Identify which cell holds the provided text, then report its [x, y] central coordinate. 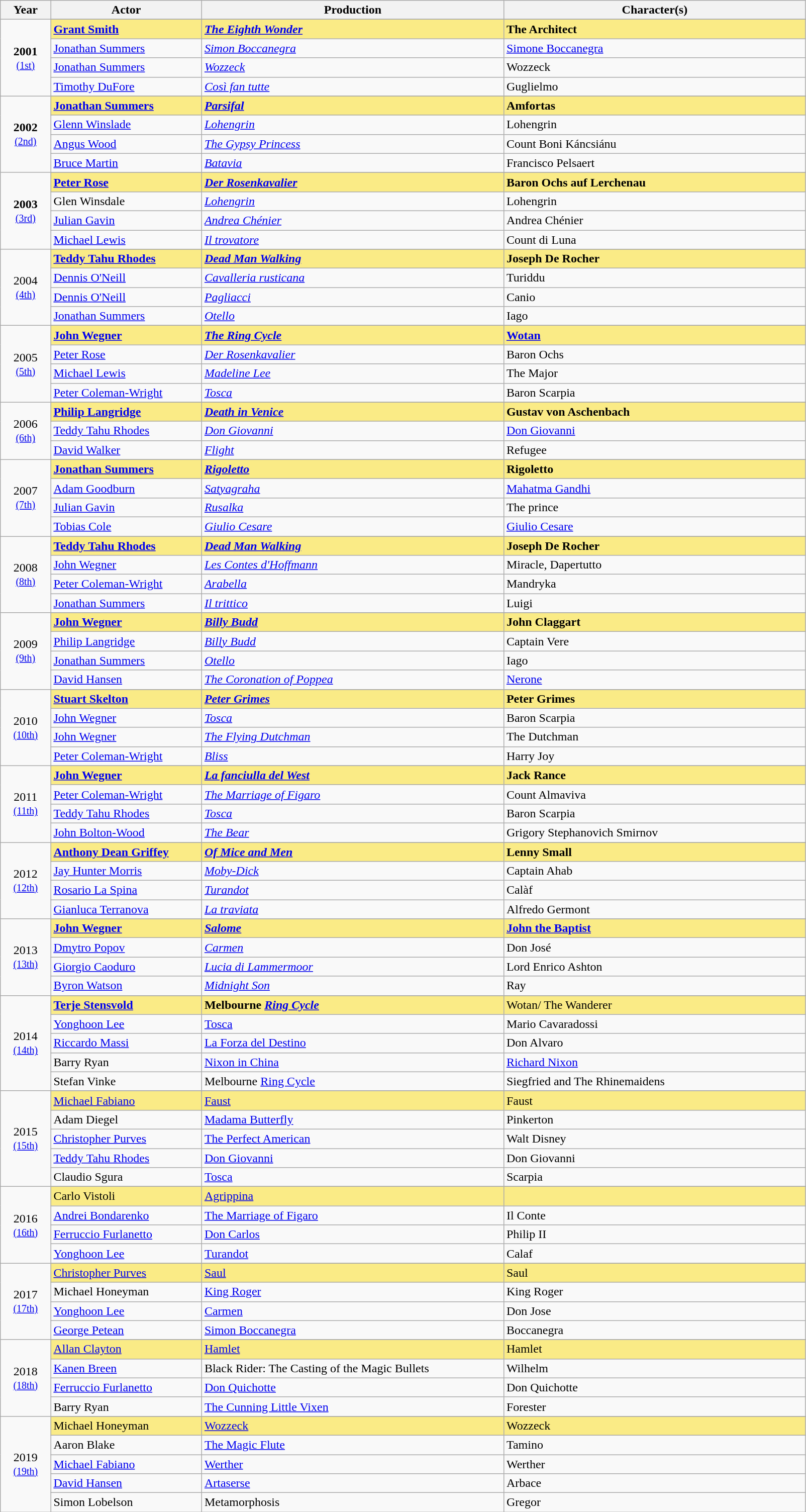
Andrei Bondarenko [126, 1215]
The Perfect American [353, 1139]
Siegfried and The Rhinemaidens [654, 1081]
2015(15th) [26, 1139]
2006(6th) [26, 431]
Kanen Breen [126, 1368]
Così fan tutte [353, 86]
Adam Goodburn [126, 488]
Wotan [654, 335]
John Bolton-Wood [126, 832]
Giorgio Caoduro [126, 967]
Refugee [654, 450]
2013(13th) [26, 957]
Riccardo Massi [126, 1043]
Moby-Dick [353, 871]
Simone Boccanegra [654, 48]
Gustav von Aschenbach [654, 412]
Glen Winsdale [126, 201]
Cavalleria rusticana [353, 278]
Arbace [654, 1483]
Calaf [654, 1254]
Glenn Winslade [126, 125]
Mahatma Gandhi [654, 488]
David Walker [126, 450]
Artaserse [353, 1483]
The Eighth Wonder [353, 29]
Lenny Small [654, 852]
2008(8th) [26, 574]
Baron Ochs [654, 354]
Dmytro Popov [126, 948]
Pagliacci [353, 297]
Guglielmo [654, 86]
Satyagraha [353, 488]
Allan Clayton [126, 1349]
Agrippina [353, 1196]
2007(7th) [26, 498]
The Gypsy Princess [353, 144]
Turiddu [654, 278]
Wilhelm [654, 1368]
John Claggart [654, 622]
2014(14th) [26, 1043]
Pinkerton [654, 1119]
The Magic Flute [353, 1445]
Jay Hunter Morris [126, 871]
Luigi [654, 603]
Rusalka [353, 507]
Scarpia [654, 1177]
Salome [353, 928]
Captain Ahab [654, 871]
Don Jose [654, 1311]
Arabella [353, 584]
Miracle, Dapertutto [654, 565]
Year [26, 10]
Flight [353, 450]
Canio [654, 297]
2003(3rd) [26, 211]
Gregor [654, 1502]
The Major [654, 373]
2019(19th) [26, 1464]
Richard Nixon [654, 1062]
2017(17th) [26, 1301]
The Architect [654, 29]
Adam Diegel [126, 1119]
Gianluca Terranova [126, 909]
Harry Joy [654, 756]
Rosario La Spina [126, 890]
Calàf [654, 890]
Il trovatore [353, 240]
Il Conte [654, 1215]
Boccanegra [654, 1330]
Alfredo Germont [654, 909]
Nerone [654, 680]
Wotan/ The Wanderer [654, 1005]
The Flying Dutchman [353, 737]
Walt Disney [654, 1139]
Tobias Cole [126, 526]
Don José [654, 948]
Lord Enrico Ashton [654, 967]
Character(s) [654, 10]
Simon Lobelson [126, 1502]
2011(11th) [26, 804]
Lucia di Lammermoor [353, 967]
La Forza del Destino [353, 1043]
Aaron Blake [126, 1445]
Byron Watson [126, 986]
The prince [654, 507]
The Dutchman [654, 737]
Stefan Vinke [126, 1081]
Stuart Skelton [126, 699]
La fanciulla del West [353, 775]
Don Carlos [353, 1235]
George Petean [126, 1330]
Parsifal [353, 106]
Baron Ochs auf Lerchenau [654, 182]
Midnight Son [353, 986]
2009(9th) [26, 651]
2010(10th) [26, 727]
Mario Cavaradossi [654, 1024]
Il trittico [353, 603]
Mandryka [654, 584]
Claudio Sgura [126, 1177]
Francisco Pelsaert [654, 163]
The Bear [353, 832]
John the Baptist [654, 928]
Ray [654, 986]
Captain Vere [654, 641]
Count Almaviva [654, 794]
Actor [126, 10]
2018(18th) [26, 1378]
The Coronation of Poppea [353, 680]
La traviata [353, 909]
Count di Luna [654, 240]
Production [353, 10]
Batavia [353, 163]
Madeline Lee [353, 373]
Death in Venice [353, 412]
Bruce Martin [126, 163]
The Ring Cycle [353, 335]
Grant Smith [126, 29]
Grigory Stephanovich Smirnov [654, 832]
Philip II [654, 1235]
Bliss [353, 756]
Angus Wood [126, 144]
Madama Butterfly [353, 1119]
Tamino [654, 1445]
The Cunning Little Vixen [353, 1406]
Carlo Vistoli [126, 1196]
2002(2nd) [26, 134]
2016(16th) [26, 1225]
Timothy DuFore [126, 86]
Black Rider: The Casting of the Magic Bullets [353, 1368]
Of Mice and Men [353, 852]
Metamorphosis [353, 1502]
2004(4th) [26, 288]
Anthony Dean Griffey [126, 852]
Les Contes d'Hoffmann [353, 565]
2001(1st) [26, 58]
Count Boni Káncsiánu [654, 144]
Forester [654, 1406]
Jack Rance [654, 775]
2005(5th) [26, 364]
2012(12th) [26, 881]
Terje Stensvold [126, 1005]
Don Alvaro [654, 1043]
Amfortas [654, 106]
Nixon in China [353, 1062]
